Determine the (x, y) coordinate at the center of the cell enclosing the given text.  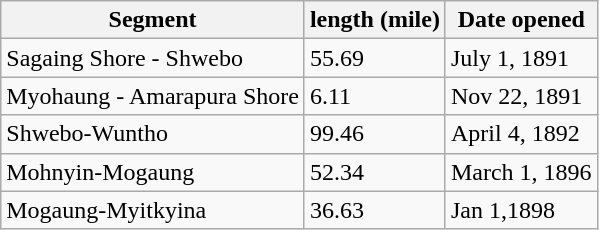
Mohnyin-Mogaung (153, 172)
length (mile) (374, 20)
Shwebo-Wuntho (153, 134)
Date opened (521, 20)
Segment (153, 20)
Myohaung - Amarapura Shore (153, 96)
6.11 (374, 96)
55.69 (374, 58)
99.46 (374, 134)
Mogaung-Myitkyina (153, 210)
Nov 22, 1891 (521, 96)
52.34 (374, 172)
36.63 (374, 210)
Jan 1,1898 (521, 210)
April 4, 1892 (521, 134)
July 1, 1891 (521, 58)
March 1, 1896 (521, 172)
Sagaing Shore - Shwebo (153, 58)
